From the cell containing the given text, extract its center point as [X, Y] coordinate. 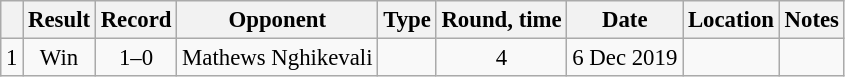
Round, time [502, 20]
Record [136, 20]
6 Dec 2019 [625, 58]
Result [60, 20]
Date [625, 20]
1 [12, 58]
4 [502, 58]
Opponent [278, 20]
Win [60, 58]
Type [407, 20]
Mathews Nghikevali [278, 58]
Notes [812, 20]
1–0 [136, 58]
Location [732, 20]
